Output the (X, Y) coordinate of the center of the cell containing the given text.  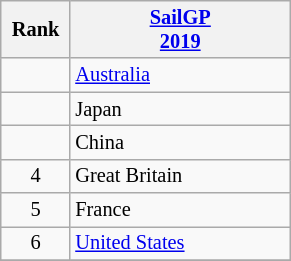
United States (180, 243)
6 (36, 243)
4 (36, 176)
Great Britain (180, 176)
France (180, 210)
5 (36, 210)
Japan (180, 109)
Rank (36, 29)
Australia (180, 75)
China (180, 142)
SailGP2019 (180, 29)
